Find where the given text appears and provide that cell's center as [x, y] coordinate. 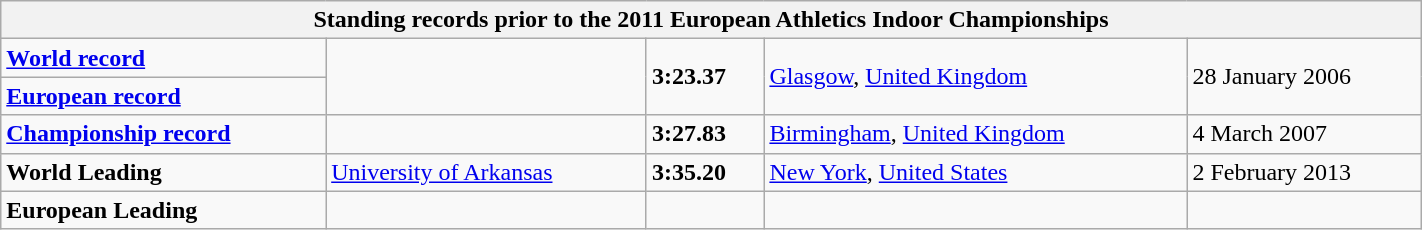
2 February 2013 [1304, 172]
New York, United States [976, 172]
Birmingham, United Kingdom [976, 134]
Championship record [164, 134]
3:35.20 [704, 172]
28 January 2006 [1304, 77]
World record [164, 58]
4 March 2007 [1304, 134]
Standing records prior to the 2011 European Athletics Indoor Championships [711, 20]
Glasgow, United Kingdom [976, 77]
University of Arkansas [486, 172]
European Leading [164, 210]
World Leading [164, 172]
3:23.37 [704, 77]
3:27.83 [704, 134]
European record [164, 96]
